Capture the cell that displays the provided text and extract its (x, y) central coordinate. 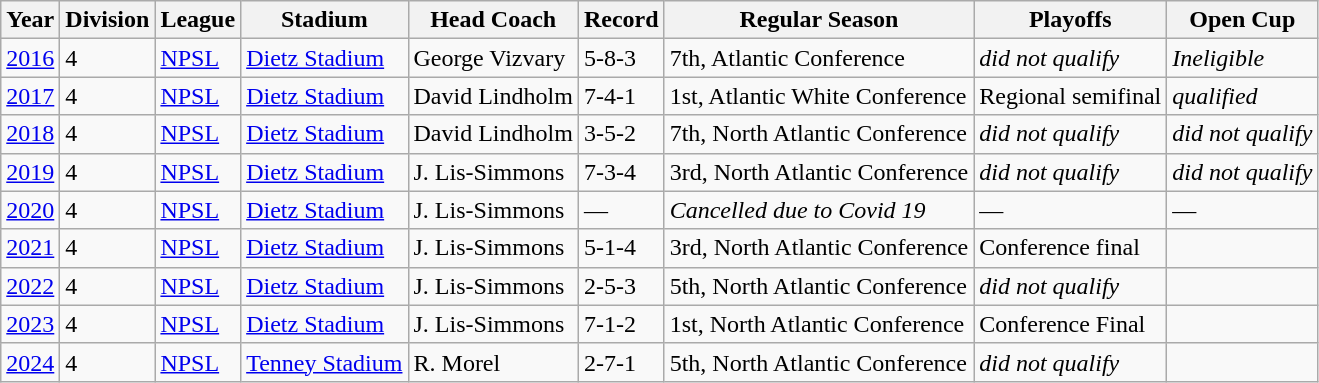
7-4-1 (621, 96)
2-5-3 (621, 286)
Tenney Stadium (324, 362)
qualified (1242, 96)
Regular Season (819, 20)
Head Coach (493, 20)
2017 (30, 96)
7-3-4 (621, 172)
1st, Atlantic White Conference (819, 96)
Record (621, 20)
Regional semifinal (1070, 96)
Year (30, 20)
Conference Final (1070, 324)
7th, North Atlantic Conference (819, 134)
5-8-3 (621, 58)
Open Cup (1242, 20)
2021 (30, 248)
2018 (30, 134)
Cancelled due to Covid 19 (819, 210)
2020 (30, 210)
7-1-2 (621, 324)
Playoffs (1070, 20)
2023 (30, 324)
Ineligible (1242, 58)
5-1-4 (621, 248)
Division (108, 20)
3-5-2 (621, 134)
2024 (30, 362)
League (198, 20)
R. Morel (493, 362)
Conference final (1070, 248)
1st, North Atlantic Conference (819, 324)
7th, Atlantic Conference (819, 58)
2016 (30, 58)
2019 (30, 172)
2-7-1 (621, 362)
George Vizvary (493, 58)
Stadium (324, 20)
2022 (30, 286)
